Locate the cell with the specified text and output its [X, Y] center coordinate. 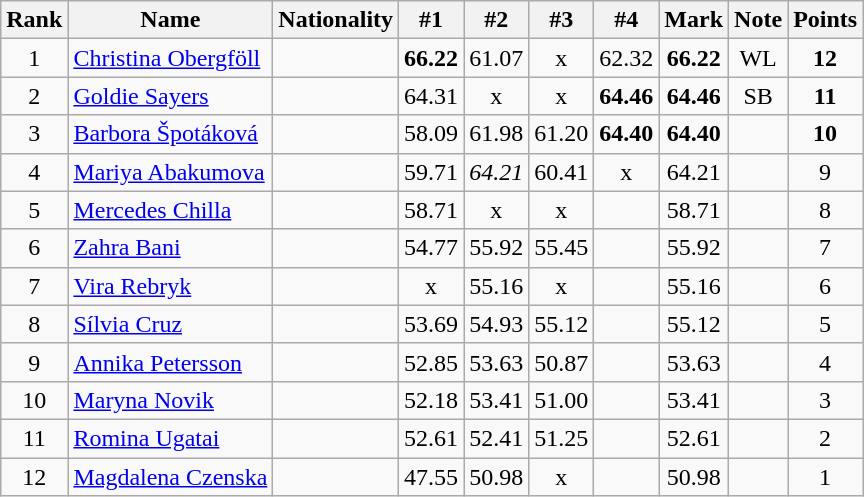
54.93 [496, 324]
47.55 [432, 477]
Magdalena Czenska [170, 477]
#4 [626, 20]
61.20 [562, 134]
Christina Obergföll [170, 58]
#1 [432, 20]
60.41 [562, 172]
Maryna Novik [170, 400]
Mercedes Chilla [170, 210]
Points [826, 20]
50.87 [562, 362]
Mariya Abakumova [170, 172]
52.41 [496, 438]
Mark [694, 20]
Name [170, 20]
55.45 [562, 248]
52.85 [432, 362]
52.18 [432, 400]
Goldie Sayers [170, 96]
#3 [562, 20]
SB [758, 96]
61.98 [496, 134]
Romina Ugatai [170, 438]
64.31 [432, 96]
54.77 [432, 248]
#2 [496, 20]
Barbora Špotáková [170, 134]
61.07 [496, 58]
51.00 [562, 400]
59.71 [432, 172]
62.32 [626, 58]
Zahra Bani [170, 248]
58.09 [432, 134]
51.25 [562, 438]
WL [758, 58]
Note [758, 20]
Nationality [336, 20]
Sílvia Cruz [170, 324]
Annika Petersson [170, 362]
Rank [34, 20]
53.69 [432, 324]
Vira Rebryk [170, 286]
